Identify which cell holds the provided text, then report its [X, Y] central coordinate. 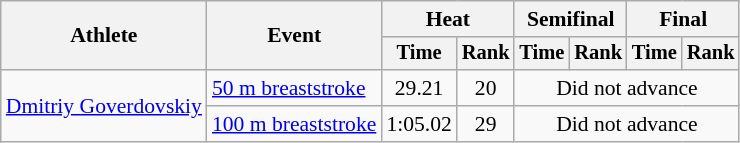
Heat [448, 19]
Dmitriy Goverdovskiy [104, 106]
29 [486, 124]
Event [294, 36]
Final [683, 19]
50 m breaststroke [294, 88]
Semifinal [570, 19]
Athlete [104, 36]
20 [486, 88]
100 m breaststroke [294, 124]
1:05.02 [418, 124]
29.21 [418, 88]
